Detect which cell encompasses the target text, then output its (x, y) center coordinate. 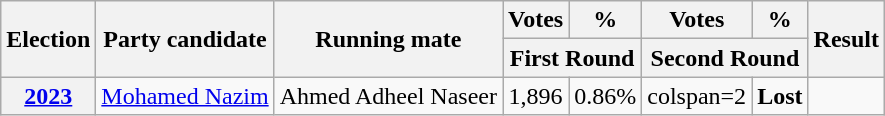
1,896 (535, 96)
Running mate (388, 39)
Second Round (725, 58)
Election (48, 39)
First Round (572, 58)
Lost (780, 96)
Mohamed Nazim (185, 96)
0.86% (606, 96)
2023 (48, 96)
Ahmed Adheel Naseer (388, 96)
colspan=2 (697, 96)
Result (846, 39)
Party candidate (185, 39)
